Return the (x, y) coordinate for the center point of the cell that contains the specified text.  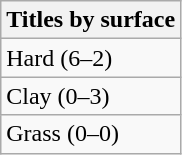
Clay (0–3) (91, 96)
Titles by surface (91, 20)
Hard (6–2) (91, 58)
Grass (0–0) (91, 134)
